Identify which cell holds the provided text, then report its [x, y] central coordinate. 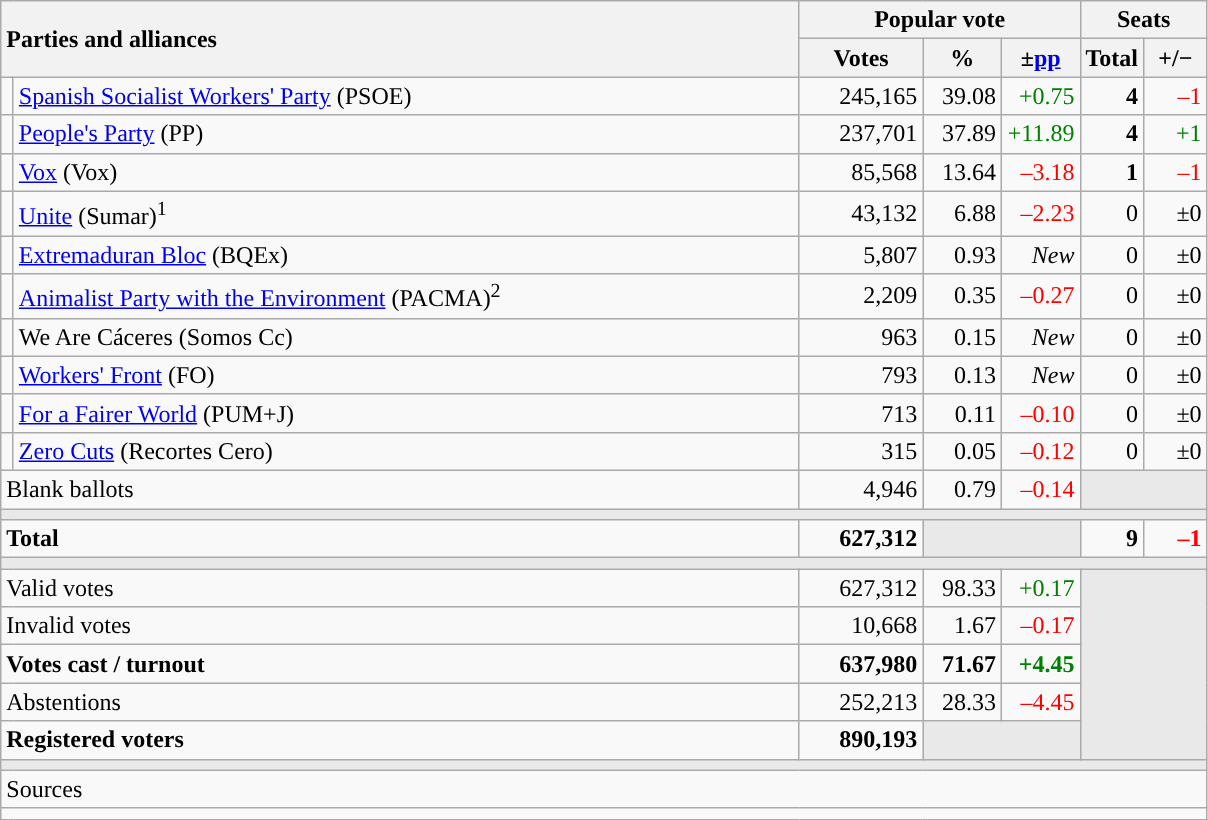
637,980 [861, 664]
71.67 [962, 664]
0.05 [962, 451]
37.89 [962, 134]
963 [861, 337]
Votes [861, 58]
Unite (Sumar)1 [406, 214]
0.13 [962, 375]
Abstentions [400, 702]
5,807 [861, 255]
13.64 [962, 172]
Vox (Vox) [406, 172]
±pp [1040, 58]
0.11 [962, 413]
Seats [1144, 20]
2,209 [861, 296]
–2.23 [1040, 214]
We Are Cáceres (Somos Cc) [406, 337]
28.33 [962, 702]
Invalid votes [400, 626]
Parties and alliances [400, 39]
43,132 [861, 214]
–0.14 [1040, 489]
For a Fairer World (PUM+J) [406, 413]
Blank ballots [400, 489]
252,213 [861, 702]
6.88 [962, 214]
–3.18 [1040, 172]
1.67 [962, 626]
245,165 [861, 96]
9 [1112, 539]
Workers' Front (FO) [406, 375]
Zero Cuts (Recortes Cero) [406, 451]
0.93 [962, 255]
Popular vote [940, 20]
People's Party (PP) [406, 134]
793 [861, 375]
+/− [1176, 58]
Valid votes [400, 588]
Spanish Socialist Workers' Party (PSOE) [406, 96]
–0.17 [1040, 626]
–0.12 [1040, 451]
98.33 [962, 588]
237,701 [861, 134]
–0.27 [1040, 296]
1 [1112, 172]
85,568 [861, 172]
+11.89 [1040, 134]
% [962, 58]
–0.10 [1040, 413]
Animalist Party with the Environment (PACMA)2 [406, 296]
890,193 [861, 740]
Registered voters [400, 740]
+1 [1176, 134]
+4.45 [1040, 664]
Votes cast / turnout [400, 664]
39.08 [962, 96]
0.15 [962, 337]
4,946 [861, 489]
0.79 [962, 489]
+0.17 [1040, 588]
713 [861, 413]
Sources [604, 789]
10,668 [861, 626]
0.35 [962, 296]
–4.45 [1040, 702]
+0.75 [1040, 96]
Extremaduran Bloc (BQEx) [406, 255]
315 [861, 451]
